Output the (X, Y) coordinate of the center of the cell containing the given text.  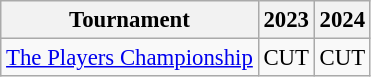
2024 (342, 20)
The Players Championship (130, 58)
Tournament (130, 20)
2023 (286, 20)
